Determine the [X, Y] coordinate at the center of the cell enclosing the given text.  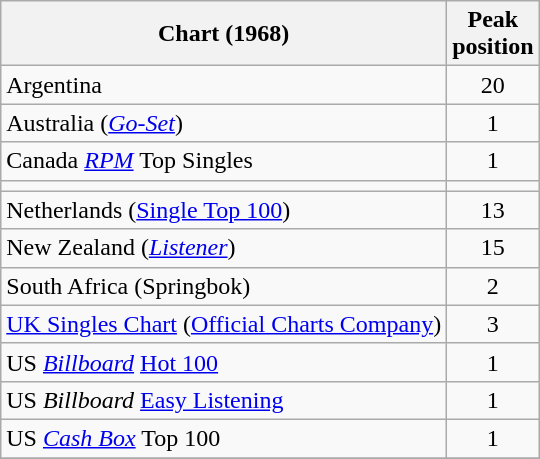
Canada RPM Top Singles [224, 161]
13 [493, 210]
US Cash Box Top 100 [224, 438]
New Zealand (Listener) [224, 248]
Netherlands (Single Top 100) [224, 210]
15 [493, 248]
South Africa (Springbok) [224, 286]
Chart (1968) [224, 34]
3 [493, 324]
Peakposition [493, 34]
20 [493, 85]
2 [493, 286]
Australia (Go-Set) [224, 123]
Argentina [224, 85]
US Billboard Easy Listening [224, 400]
US Billboard Hot 100 [224, 362]
UK Singles Chart (Official Charts Company) [224, 324]
